For the text-containing cell, return its midpoint in (X, Y) coordinate format. 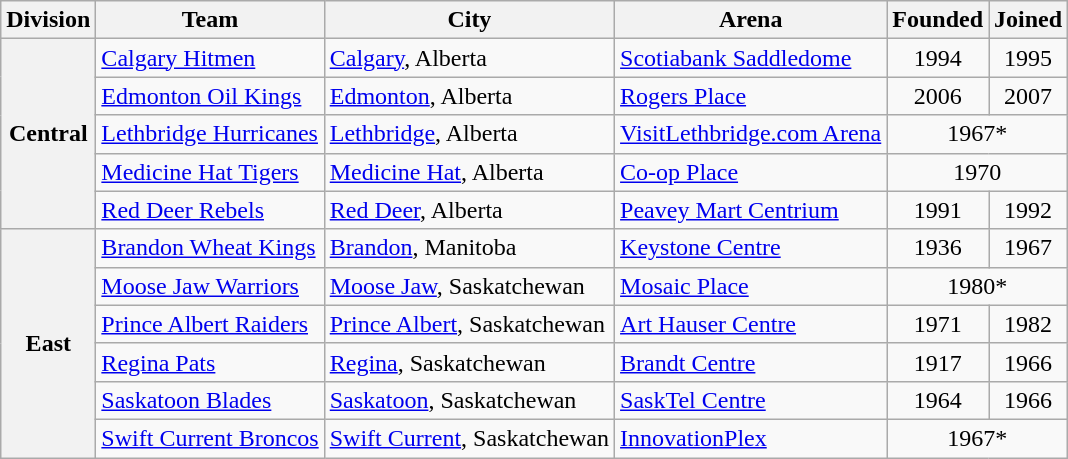
InnovationPlex (751, 438)
Calgary, Alberta (469, 58)
VisitLethbridge.com Arena (751, 134)
1995 (1028, 58)
Regina, Saskatchewan (469, 362)
Saskatoon, Saskatchewan (469, 400)
1964 (938, 400)
Brandt Centre (751, 362)
1982 (1028, 324)
Keystone Centre (751, 248)
Co-op Place (751, 172)
City (469, 20)
2007 (1028, 96)
1967 (1028, 248)
Team (210, 20)
Scotiabank Saddledome (751, 58)
Red Deer, Alberta (469, 210)
East (48, 343)
Brandon Wheat Kings (210, 248)
1994 (938, 58)
Moose Jaw Warriors (210, 286)
Prince Albert, Saskatchewan (469, 324)
1971 (938, 324)
Calgary Hitmen (210, 58)
Medicine Hat Tigers (210, 172)
Founded (938, 20)
1980* (978, 286)
Lethbridge Hurricanes (210, 134)
Central (48, 134)
2006 (938, 96)
1992 (1028, 210)
Mosaic Place (751, 286)
1936 (938, 248)
Division (48, 20)
Prince Albert Raiders (210, 324)
Medicine Hat, Alberta (469, 172)
Joined (1028, 20)
Peavey Mart Centrium (751, 210)
Swift Current, Saskatchewan (469, 438)
Arena (751, 20)
Moose Jaw, Saskatchewan (469, 286)
SaskTel Centre (751, 400)
Lethbridge, Alberta (469, 134)
Edmonton, Alberta (469, 96)
Brandon, Manitoba (469, 248)
Swift Current Broncos (210, 438)
1917 (938, 362)
1970 (978, 172)
Rogers Place (751, 96)
Red Deer Rebels (210, 210)
Regina Pats (210, 362)
1991 (938, 210)
Art Hauser Centre (751, 324)
Edmonton Oil Kings (210, 96)
Saskatoon Blades (210, 400)
